Output the (x, y) coordinate of the center of the cell containing the given text.  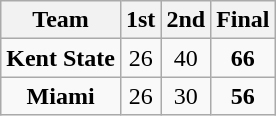
1st (140, 20)
66 (243, 58)
Miami (61, 96)
2nd (186, 20)
30 (186, 96)
Team (61, 20)
40 (186, 58)
Final (243, 20)
Kent State (61, 58)
56 (243, 96)
